For the text-containing cell, return its midpoint in (x, y) coordinate format. 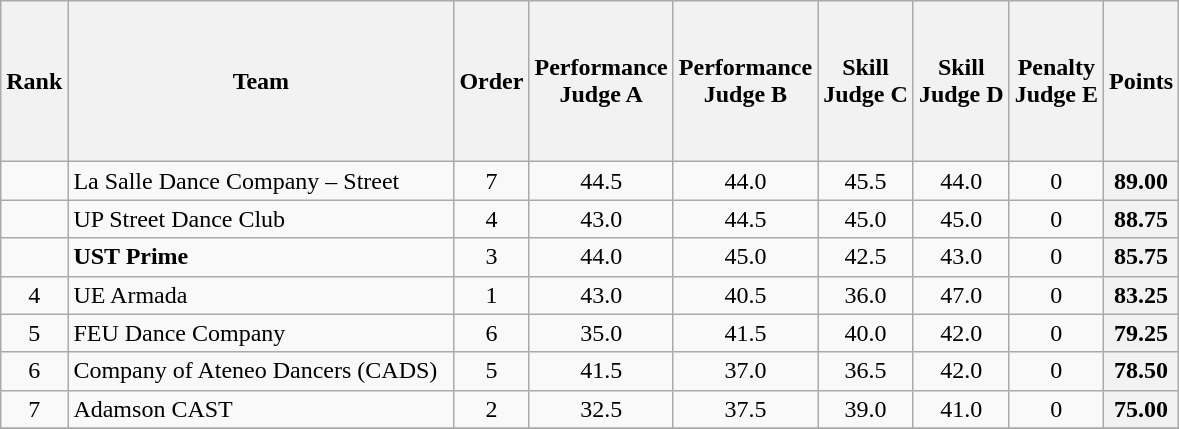
PerformanceJudge A (601, 82)
UP Street Dance Club (261, 219)
2 (492, 409)
Company of Ateneo Dancers (CADS) (261, 371)
41.0 (961, 409)
FEU Dance Company (261, 333)
79.25 (1142, 333)
88.75 (1142, 219)
Rank (34, 82)
Team (261, 82)
1 (492, 295)
78.50 (1142, 371)
85.75 (1142, 257)
89.00 (1142, 181)
47.0 (961, 295)
UE Armada (261, 295)
45.5 (866, 181)
35.0 (601, 333)
Order (492, 82)
37.0 (745, 371)
PerformanceJudge B (745, 82)
PenaltyJudge E (1056, 82)
Points (1142, 82)
32.5 (601, 409)
Adamson CAST (261, 409)
39.0 (866, 409)
36.0 (866, 295)
36.5 (866, 371)
3 (492, 257)
83.25 (1142, 295)
75.00 (1142, 409)
40.0 (866, 333)
La Salle Dance Company – Street (261, 181)
SkillJudge C (866, 82)
42.5 (866, 257)
37.5 (745, 409)
SkillJudge D (961, 82)
UST Prime (261, 257)
40.5 (745, 295)
